Search for the cell housing the specified text and yield its (X, Y) center coordinate. 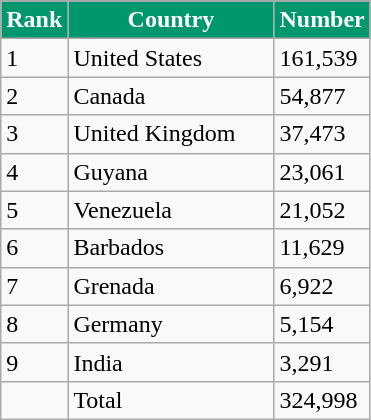
Total (171, 400)
Canada (171, 96)
21,052 (322, 210)
1 (34, 58)
11,629 (322, 248)
Barbados (171, 248)
Rank (34, 20)
6 (34, 248)
6,922 (322, 286)
Germany (171, 324)
161,539 (322, 58)
Grenada (171, 286)
2 (34, 96)
8 (34, 324)
4 (34, 172)
9 (34, 362)
7 (34, 286)
Number (322, 20)
23,061 (322, 172)
India (171, 362)
5,154 (322, 324)
54,877 (322, 96)
Country (171, 20)
United Kingdom (171, 134)
3,291 (322, 362)
Venezuela (171, 210)
Guyana (171, 172)
37,473 (322, 134)
3 (34, 134)
5 (34, 210)
United States (171, 58)
324,998 (322, 400)
